Return (X, Y) of the center of cell containing provided text 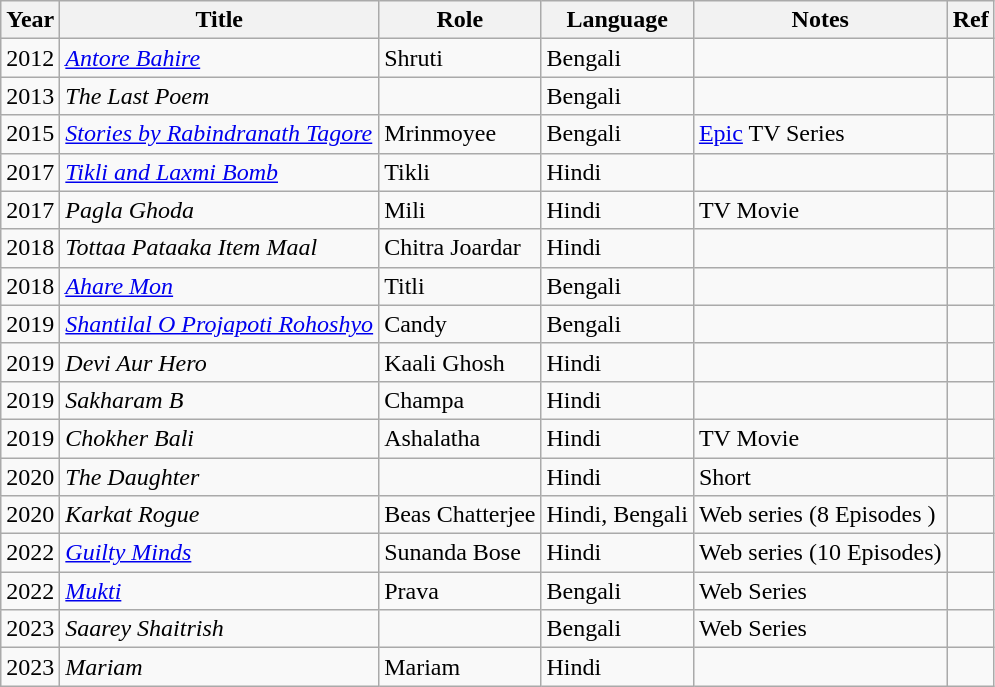
Candy (460, 324)
Titli (460, 286)
Ashalatha (460, 438)
Saarey Shaitrish (220, 629)
Notes (820, 20)
Ref (970, 20)
Sakharam B (220, 400)
Tikli and Laxmi Bomb (220, 172)
Year (30, 20)
Web series (8 Episodes ) (820, 515)
The Daughter (220, 477)
2015 (30, 134)
Role (460, 20)
Epic TV Series (820, 134)
Mili (460, 210)
Guilty Minds (220, 553)
Ahare Mon (220, 286)
Web series (10 Episodes) (820, 553)
Mukti (220, 591)
Language (617, 20)
Chitra Joardar (460, 248)
Stories by Rabindranath Tagore (220, 134)
Tikli (460, 172)
Shantilal O Projapoti Rohoshyo (220, 324)
Antore Bahire (220, 58)
Mrinmoyee (460, 134)
Beas Chatterjee (460, 515)
Tottaa Pataaka Item Maal (220, 248)
Karkat Rogue (220, 515)
Pagla Ghoda (220, 210)
Prava (460, 591)
Chokher Bali (220, 438)
Champa (460, 400)
2013 (30, 96)
Kaali Ghosh (460, 362)
2012 (30, 58)
Hindi, Bengali (617, 515)
Devi Aur Hero (220, 362)
Sunanda Bose (460, 553)
Title (220, 20)
Short (820, 477)
Shruti (460, 58)
The Last Poem (220, 96)
